From the cell containing the given text, extract its center point as (x, y) coordinate. 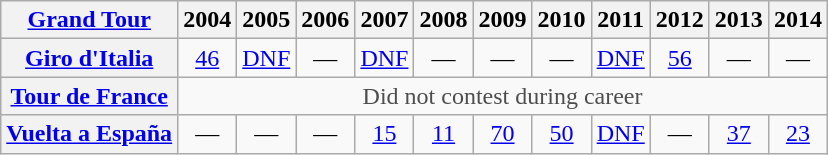
2008 (444, 20)
70 (502, 134)
2006 (326, 20)
2005 (266, 20)
11 (444, 134)
2014 (798, 20)
2012 (680, 20)
2013 (738, 20)
Vuelta a España (90, 134)
46 (208, 58)
2007 (384, 20)
Tour de France (90, 96)
2009 (502, 20)
2010 (562, 20)
15 (384, 134)
Did not contest during career (503, 96)
56 (680, 58)
2004 (208, 20)
2011 (620, 20)
Grand Tour (90, 20)
37 (738, 134)
23 (798, 134)
50 (562, 134)
Giro d'Italia (90, 58)
